Pinpoint the cell where the given text exists, returning its (x, y) midpoint coordinate. 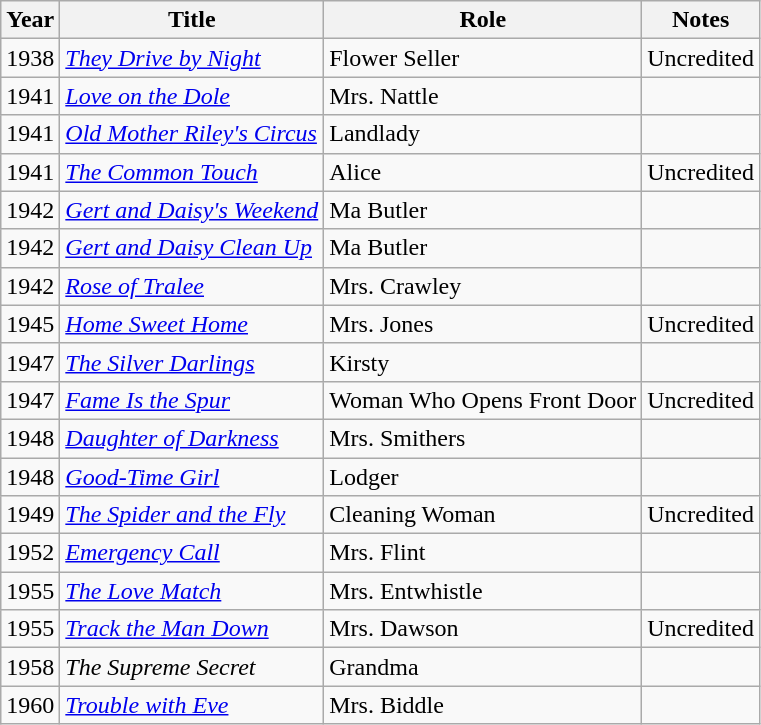
Gert and Daisy Clean Up (192, 248)
1958 (30, 667)
Mrs. Smithers (483, 438)
Daughter of Darkness (192, 438)
Landlady (483, 134)
Notes (701, 20)
Cleaning Woman (483, 515)
Grandma (483, 667)
The Supreme Secret (192, 667)
Mrs. Nattle (483, 96)
1949 (30, 515)
Rose of Tralee (192, 286)
They Drive by Night (192, 58)
Old Mother Riley's Circus (192, 134)
Lodger (483, 477)
Year (30, 20)
Trouble with Eve (192, 705)
Role (483, 20)
1960 (30, 705)
Flower Seller (483, 58)
The Spider and the Fly (192, 515)
1945 (30, 324)
The Love Match (192, 591)
Mrs. Jones (483, 324)
The Common Touch (192, 172)
Gert and Daisy's Weekend (192, 210)
Good-Time Girl (192, 477)
Kirsty (483, 362)
Fame Is the Spur (192, 400)
The Silver Darlings (192, 362)
Mrs. Entwhistle (483, 591)
1938 (30, 58)
Mrs. Flint (483, 553)
Emergency Call (192, 553)
Mrs. Crawley (483, 286)
1952 (30, 553)
Mrs. Dawson (483, 629)
Woman Who Opens Front Door (483, 400)
Mrs. Biddle (483, 705)
Home Sweet Home (192, 324)
Title (192, 20)
Track the Man Down (192, 629)
Alice (483, 172)
Love on the Dole (192, 96)
